Find where the given text appears and provide that cell's center as [x, y] coordinate. 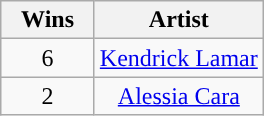
Wins [48, 20]
Alessia Cara [178, 96]
Artist [178, 20]
2 [48, 96]
Kendrick Lamar [178, 58]
6 [48, 58]
